Search for the cell housing the specified text and yield its (X, Y) center coordinate. 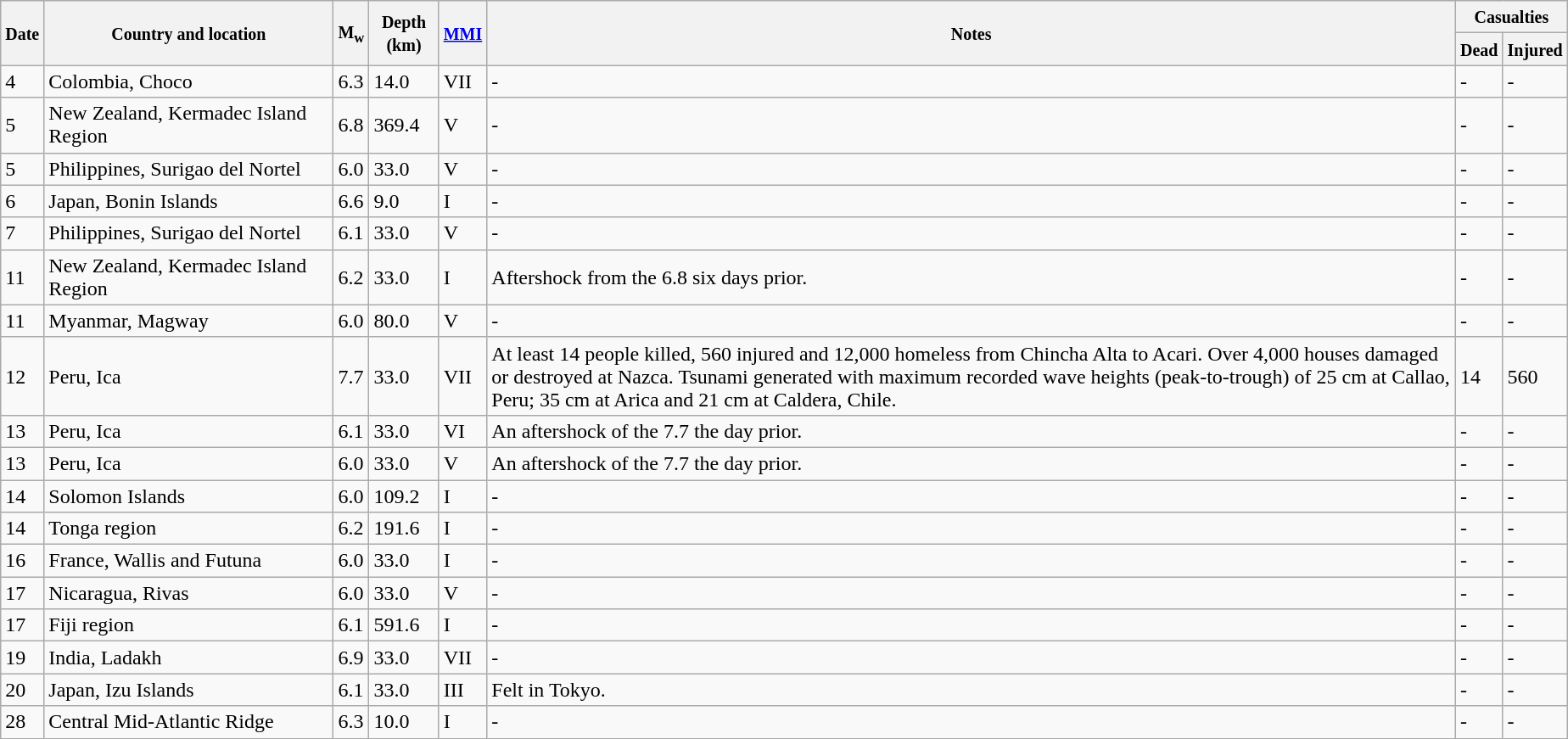
Felt in Tokyo. (972, 690)
Colombia, Choco (188, 81)
Aftershock from the 6.8 six days prior. (972, 277)
12 (22, 376)
Mw (351, 33)
9.0 (404, 201)
Myanmar, Magway (188, 321)
7.7 (351, 376)
Notes (972, 33)
14.0 (404, 81)
20 (22, 690)
16 (22, 561)
France, Wallis and Futuna (188, 561)
Solomon Islands (188, 496)
Nicaragua, Rivas (188, 593)
Injured (1535, 49)
6.8 (351, 126)
80.0 (404, 321)
591.6 (404, 625)
Central Mid-Atlantic Ridge (188, 722)
Tonga region (188, 529)
VI (463, 431)
India, Ladakh (188, 658)
6.6 (351, 201)
7 (22, 233)
191.6 (404, 529)
28 (22, 722)
19 (22, 658)
Japan, Bonin Islands (188, 201)
109.2 (404, 496)
III (463, 690)
Date (22, 33)
6 (22, 201)
Japan, Izu Islands (188, 690)
Fiji region (188, 625)
369.4 (404, 126)
560 (1535, 376)
6.9 (351, 658)
10.0 (404, 722)
MMI (463, 33)
Depth (km) (404, 33)
4 (22, 81)
Country and location (188, 33)
Dead (1479, 49)
Casualties (1511, 17)
